Locate the cell with the specified text and output its [X, Y] center coordinate. 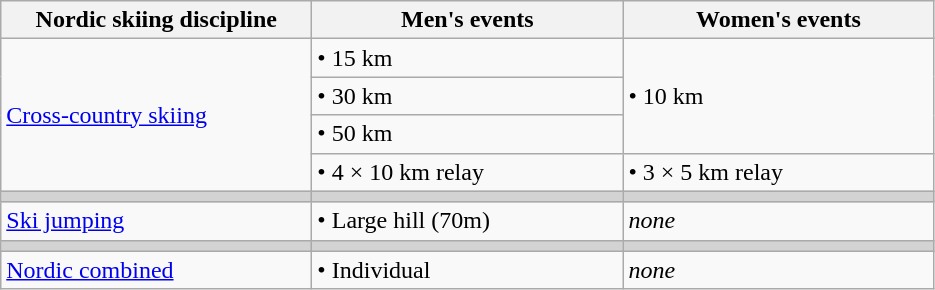
• Individual [468, 270]
• 50 km [468, 134]
• 3 × 5 km relay [778, 172]
• 4 × 10 km relay [468, 172]
Nordic combined [156, 270]
Nordic skiing discipline [156, 20]
Cross-country skiing [156, 115]
Women's events [778, 20]
• 30 km [468, 96]
• Large hill (70m) [468, 221]
Men's events [468, 20]
• 15 km [468, 58]
Ski jumping [156, 221]
• 10 km [778, 96]
